From the cell containing the given text, extract its center point as [X, Y] coordinate. 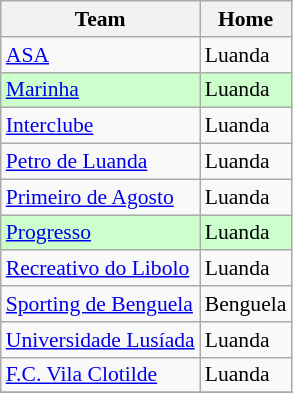
Progresso [100, 233]
Interclube [100, 126]
Primeiro de Agosto [100, 197]
Sporting de Benguela [100, 304]
Universidade Lusíada [100, 340]
ASA [100, 55]
Marinha [100, 90]
Recreativo do Libolo [100, 269]
Team [100, 19]
Benguela [246, 304]
F.C. Vila Clotilde [100, 375]
Home [246, 19]
Petro de Luanda [100, 162]
